Pinpoint the cell where the given text exists, returning its (x, y) midpoint coordinate. 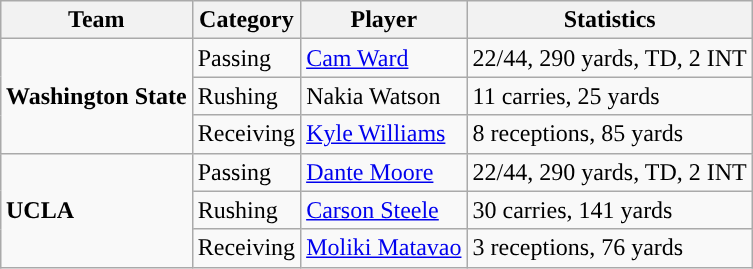
8 receptions, 85 yards (610, 134)
Nakia Watson (384, 96)
Category (246, 20)
Cam Ward (384, 58)
Statistics (610, 20)
Team (96, 20)
Player (384, 20)
UCLA (96, 210)
30 carries, 141 yards (610, 210)
Carson Steele (384, 210)
11 carries, 25 yards (610, 96)
Dante Moore (384, 172)
Kyle Williams (384, 134)
3 receptions, 76 yards (610, 248)
Moliki Matavao (384, 248)
Washington State (96, 96)
